Search for the cell housing the specified text and yield its [X, Y] center coordinate. 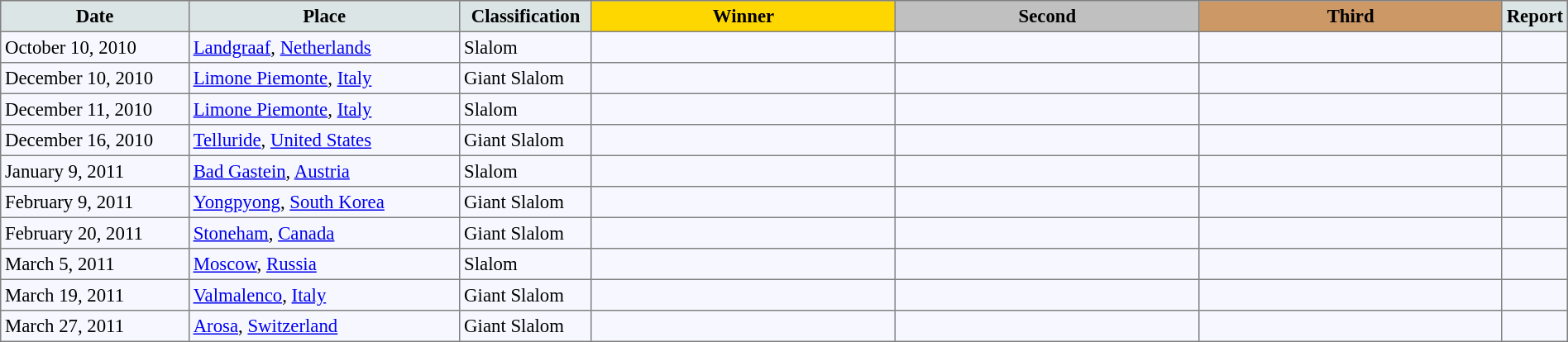
Bad Gastein, Austria [324, 171]
Third [1350, 17]
Place [324, 17]
Report [1535, 17]
Stoneham, Canada [324, 233]
Arosa, Switzerland [324, 326]
Classification [526, 17]
February 9, 2011 [95, 202]
Valmalenco, Italy [324, 295]
Date [95, 17]
February 20, 2011 [95, 233]
Winner [743, 17]
Landgraaf, Netherlands [324, 47]
December 11, 2010 [95, 109]
March 19, 2011 [95, 295]
Yongpyong, South Korea [324, 202]
Telluride, United States [324, 140]
December 10, 2010 [95, 78]
October 10, 2010 [95, 47]
Second [1047, 17]
March 5, 2011 [95, 264]
Moscow, Russia [324, 264]
March 27, 2011 [95, 326]
December 16, 2010 [95, 140]
January 9, 2011 [95, 171]
